Locate the cell with the specified text and output its [x, y] center coordinate. 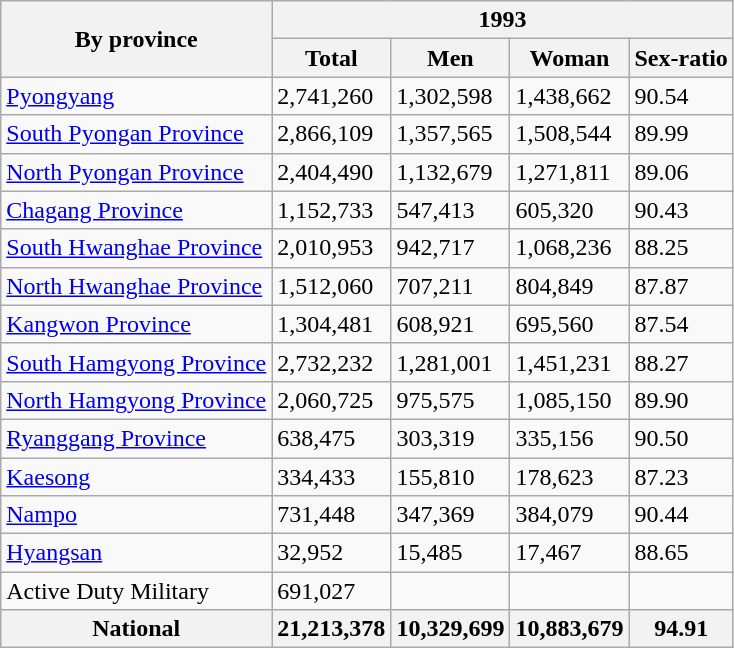
Active Duty Military [136, 591]
731,448 [332, 515]
10,329,699 [450, 629]
1,271,811 [570, 172]
303,319 [450, 438]
608,921 [450, 324]
Chagang Province [136, 210]
335,156 [570, 438]
North Hamgyong Province [136, 400]
384,079 [570, 515]
1993 [503, 20]
547,413 [450, 210]
17,467 [570, 553]
155,810 [450, 477]
Total [332, 58]
87.23 [681, 477]
Kangwon Province [136, 324]
1,438,662 [570, 96]
National [136, 629]
90.43 [681, 210]
1,508,544 [570, 134]
1,304,481 [332, 324]
2,010,953 [332, 248]
605,320 [570, 210]
10,883,679 [570, 629]
Ryanggang Province [136, 438]
Men [450, 58]
2,866,109 [332, 134]
334,433 [332, 477]
2,060,725 [332, 400]
By province [136, 39]
South Hamgyong Province [136, 362]
1,085,150 [570, 400]
87.87 [681, 286]
32,952 [332, 553]
1,302,598 [450, 96]
90.50 [681, 438]
1,068,236 [570, 248]
Pyongyang [136, 96]
1,451,231 [570, 362]
707,211 [450, 286]
1,281,001 [450, 362]
2,732,232 [332, 362]
347,369 [450, 515]
1,357,565 [450, 134]
2,404,490 [332, 172]
87.54 [681, 324]
804,849 [570, 286]
90.44 [681, 515]
Kaesong [136, 477]
88.25 [681, 248]
88.27 [681, 362]
15,485 [450, 553]
Sex-ratio [681, 58]
695,560 [570, 324]
638,475 [332, 438]
Nampo [136, 515]
North Pyongan Province [136, 172]
2,741,260 [332, 96]
89.90 [681, 400]
1,512,060 [332, 286]
691,027 [332, 591]
North Hwanghae Province [136, 286]
94.91 [681, 629]
178,623 [570, 477]
975,575 [450, 400]
Hyangsan [136, 553]
942,717 [450, 248]
89.06 [681, 172]
90.54 [681, 96]
89.99 [681, 134]
21,213,378 [332, 629]
Woman [570, 58]
1,152,733 [332, 210]
88.65 [681, 553]
South Pyongan Province [136, 134]
South Hwanghae Province [136, 248]
1,132,679 [450, 172]
